Return (x, y) of the center of cell containing provided text 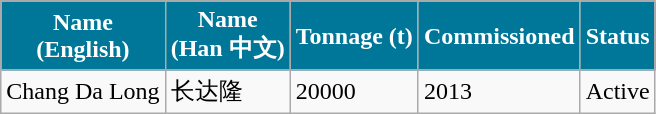
Chang Da Long (83, 92)
Name(Han 中文) (228, 36)
Tonnage (t) (354, 36)
2013 (499, 92)
Active (618, 92)
Name(English) (83, 36)
长达隆 (228, 92)
20000 (354, 92)
Commissioned (499, 36)
Status (618, 36)
